Extract the (x, y) coordinate from the center of the cell holding the provided text.  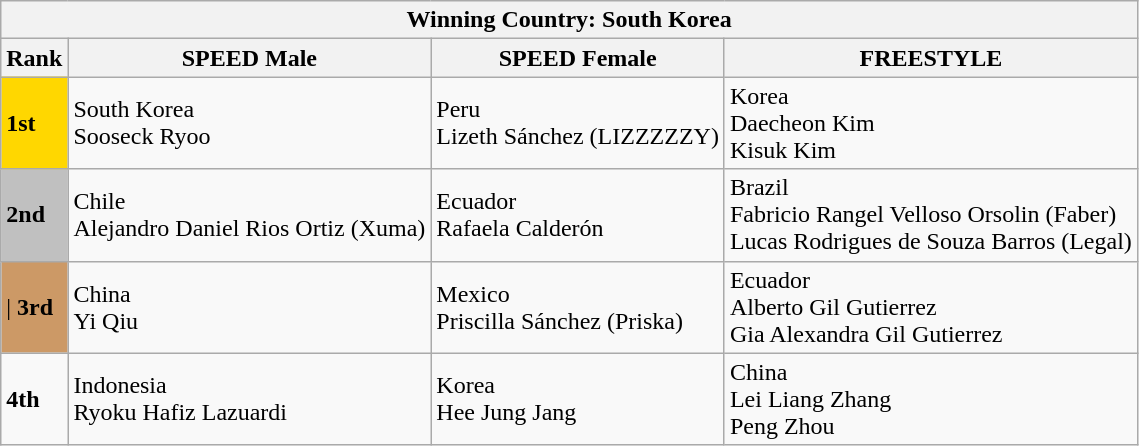
South KoreaSooseck Ryoo (250, 123)
IndonesiaRyoku Hafiz Lazuardi (250, 399)
ChinaYi Qiu (250, 307)
ChinaLei Liang ZhangPeng Zhou (930, 399)
EcuadorRafaela Calderón (578, 215)
KoreaDaecheon KimKisuk Kim (930, 123)
MexicoPriscilla Sánchez (Priska) (578, 307)
1st (34, 123)
PeruLizeth Sánchez (LIZZZZZY) (578, 123)
SPEED Female (578, 58)
2nd (34, 215)
Winning Country: South Korea (570, 20)
FREESTYLE (930, 58)
Rank (34, 58)
EcuadorAlberto Gil GutierrezGia Alexandra Gil Gutierrez (930, 307)
KoreaHee Jung Jang (578, 399)
SPEED Male (250, 58)
4th (34, 399)
| 3rd (34, 307)
BrazilFabricio Rangel Velloso Orsolin (Faber)Lucas Rodrigues de Souza Barros (Legal) (930, 215)
ChileAlejandro Daniel Rios Ortiz (Xuma) (250, 215)
